Detect which cell encompasses the target text, then output its [x, y] center coordinate. 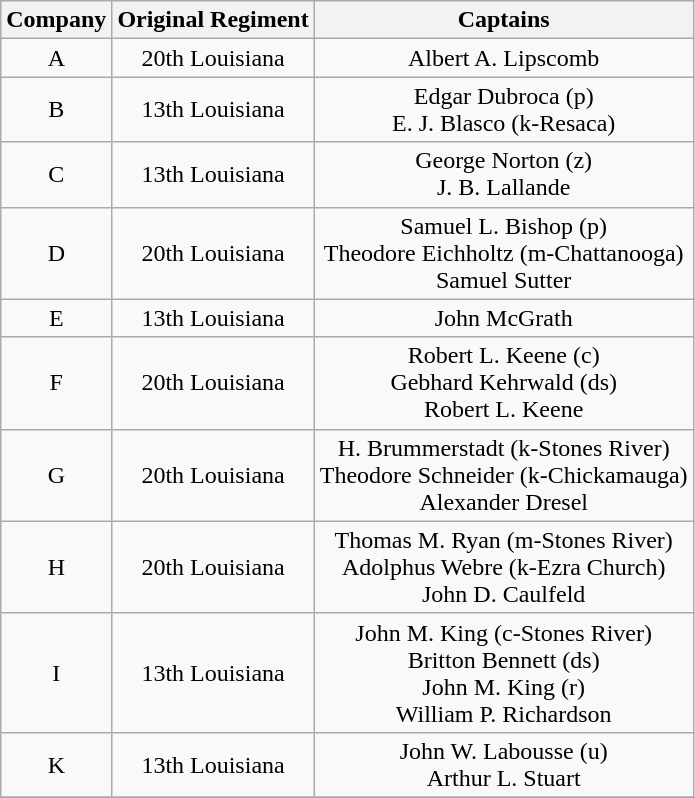
George Norton (z)J. B. Lallande [504, 174]
H. Brummerstadt (k-Stones River)Theodore Schneider (k-Chickamauga)Alexander Dresel [504, 475]
F [56, 383]
John McGrath [504, 318]
B [56, 110]
Original Regiment [213, 20]
I [56, 672]
D [56, 253]
C [56, 174]
John M. King (c-Stones River)Britton Bennett (ds)John M. King (r)William P. Richardson [504, 672]
John W. Labousse (u)Arthur L. Stuart [504, 764]
A [56, 58]
Thomas M. Ryan (m-Stones River)Adolphus Webre (k-Ezra Church)John D. Caulfeld [504, 567]
H [56, 567]
Robert L. Keene (c)Gebhard Kehrwald (ds)Robert L. Keene [504, 383]
Company [56, 20]
Samuel L. Bishop (p)Theodore Eichholtz (m-Chattanooga)Samuel Sutter [504, 253]
G [56, 475]
Captains [504, 20]
Albert A. Lipscomb [504, 58]
K [56, 764]
E [56, 318]
Edgar Dubroca (p)E. J. Blasco (k-Resaca) [504, 110]
